Output the [x, y] coordinate of the center of the cell containing the given text.  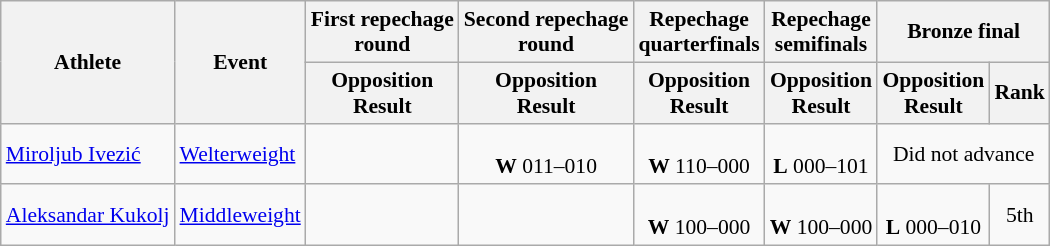
Athlete [88, 62]
Rank [1020, 92]
Event [240, 62]
Bronze final [964, 32]
Repechage semifinals [822, 32]
W 110–000 [698, 154]
Repechage quarterfinals [698, 32]
First repechage round [382, 32]
Welterweight [240, 154]
L 000–101 [822, 154]
Middleweight [240, 216]
L 000–010 [933, 216]
Did not advance [964, 154]
Aleksandar Kukolj [88, 216]
5th [1020, 216]
W 011–010 [546, 154]
Miroljub Ivezić [88, 154]
Second repechage round [546, 32]
